Output the [x, y] coordinate of the center of the cell containing the given text.  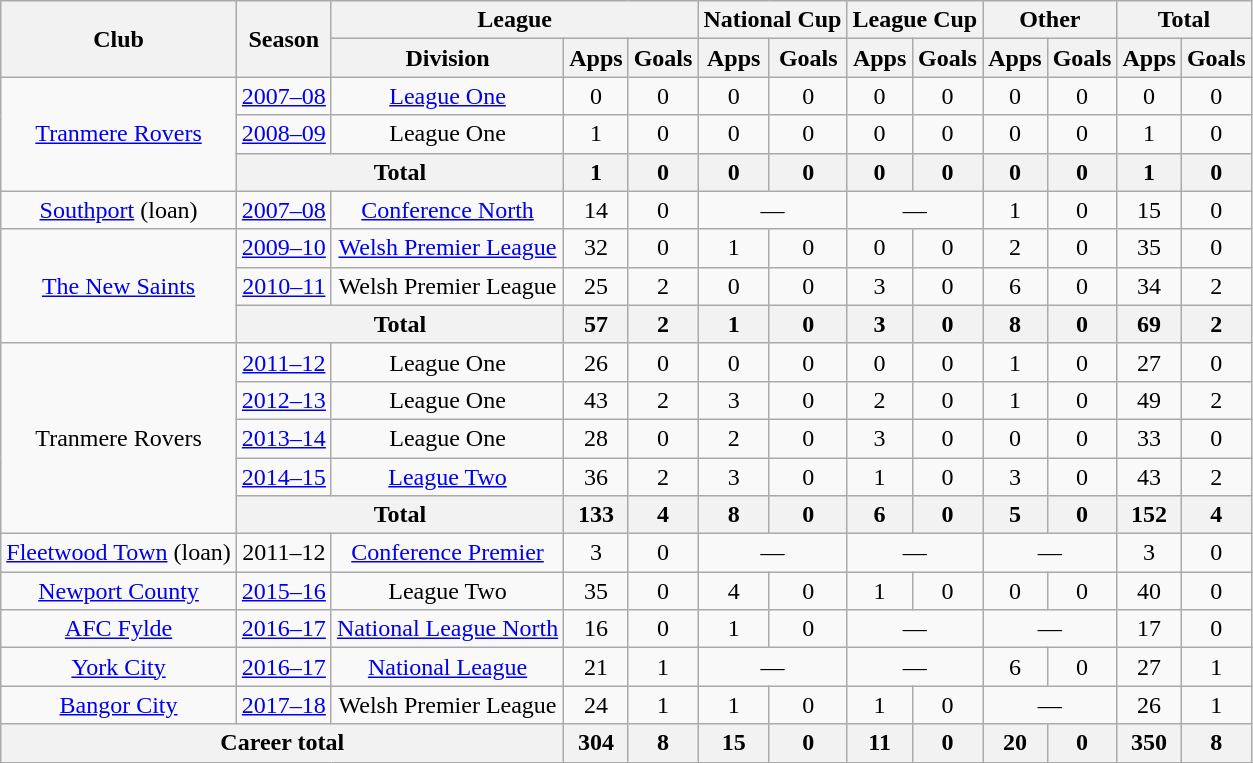
2017–18 [284, 705]
17 [1149, 629]
Other [1050, 20]
36 [596, 477]
York City [119, 667]
Newport County [119, 591]
2014–15 [284, 477]
40 [1149, 591]
AFC Fylde [119, 629]
Career total [282, 743]
20 [1015, 743]
2009–10 [284, 248]
Bangor City [119, 705]
21 [596, 667]
11 [880, 743]
5 [1015, 515]
Season [284, 39]
2010–11 [284, 286]
Club [119, 39]
14 [596, 210]
2013–14 [284, 438]
Southport (loan) [119, 210]
2012–13 [284, 400]
Fleetwood Town (loan) [119, 553]
304 [596, 743]
133 [596, 515]
49 [1149, 400]
33 [1149, 438]
Division [447, 58]
National Cup [772, 20]
League [514, 20]
League Cup [915, 20]
152 [1149, 515]
69 [1149, 324]
National League North [447, 629]
2008–09 [284, 134]
350 [1149, 743]
Conference North [447, 210]
The New Saints [119, 286]
2015–16 [284, 591]
28 [596, 438]
National League [447, 667]
24 [596, 705]
25 [596, 286]
57 [596, 324]
34 [1149, 286]
32 [596, 248]
Conference Premier [447, 553]
16 [596, 629]
